From the cell containing the given text, extract its center point as [X, Y] coordinate. 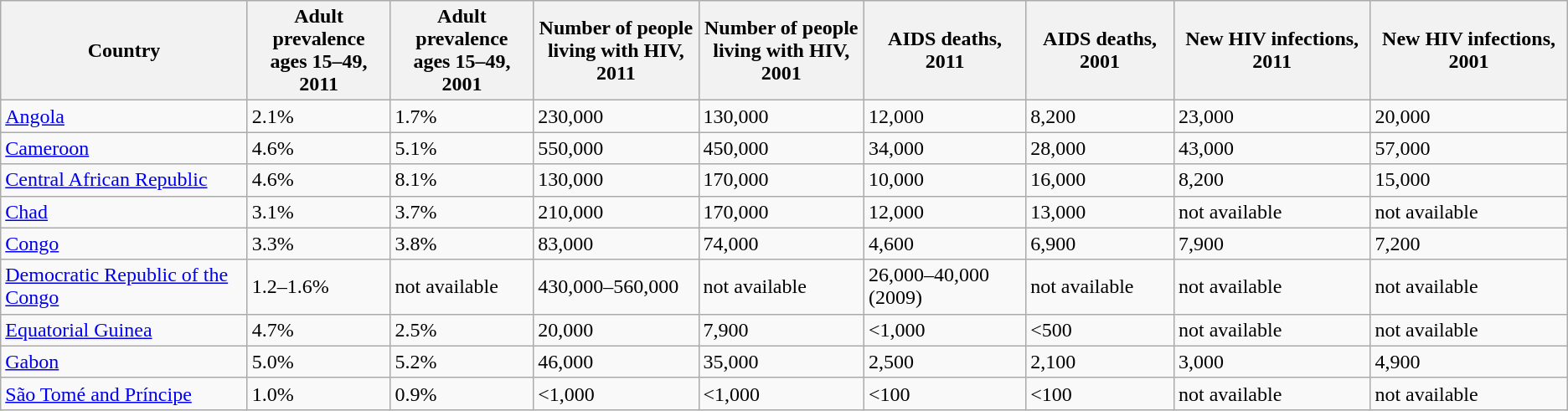
3,000 [1272, 362]
Adult prevalenceages 15–49, 2011 [318, 50]
83,000 [616, 244]
10,000 [945, 180]
7,200 [1469, 244]
43,000 [1272, 148]
2.5% [462, 330]
23,000 [1272, 116]
Democratic Republic of the Congo [124, 286]
AIDS deaths, 2011 [945, 50]
8.1% [462, 180]
2,500 [945, 362]
<500 [1101, 330]
5.1% [462, 148]
13,000 [1101, 212]
46,000 [616, 362]
Angola [124, 116]
Chad [124, 212]
430,000–560,000 [616, 286]
0.9% [462, 393]
210,000 [616, 212]
230,000 [616, 116]
74,000 [781, 244]
3.8% [462, 244]
5.2% [462, 362]
16,000 [1101, 180]
New HIV infections, 2001 [1469, 50]
São Tomé and Príncipe [124, 393]
New HIV infections, 2011 [1272, 50]
5.0% [318, 362]
550,000 [616, 148]
3.1% [318, 212]
1.7% [462, 116]
15,000 [1469, 180]
1.2–1.6% [318, 286]
28,000 [1101, 148]
Cameroon [124, 148]
4,900 [1469, 362]
Adult prevalenceages 15–49, 2001 [462, 50]
Gabon [124, 362]
3.7% [462, 212]
57,000 [1469, 148]
26,000–40,000 (2009) [945, 286]
1.0% [318, 393]
Equatorial Guinea [124, 330]
34,000 [945, 148]
450,000 [781, 148]
2.1% [318, 116]
AIDS deaths, 2001 [1101, 50]
Number of peopleliving with HIV, 2011 [616, 50]
3.3% [318, 244]
Congo [124, 244]
2,100 [1101, 362]
6,900 [1101, 244]
4,600 [945, 244]
Country [124, 50]
Central African Republic [124, 180]
Number of peopleliving with HIV, 2001 [781, 50]
4.7% [318, 330]
35,000 [781, 362]
